Return the [X, Y] coordinate for the center point of the cell that contains the specified text.  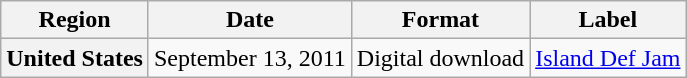
Region [75, 20]
Label [608, 20]
Digital download [440, 58]
September 13, 2011 [250, 58]
United States [75, 58]
Date [250, 20]
Format [440, 20]
Island Def Jam [608, 58]
